Search for the cell housing the specified text and yield its [x, y] center coordinate. 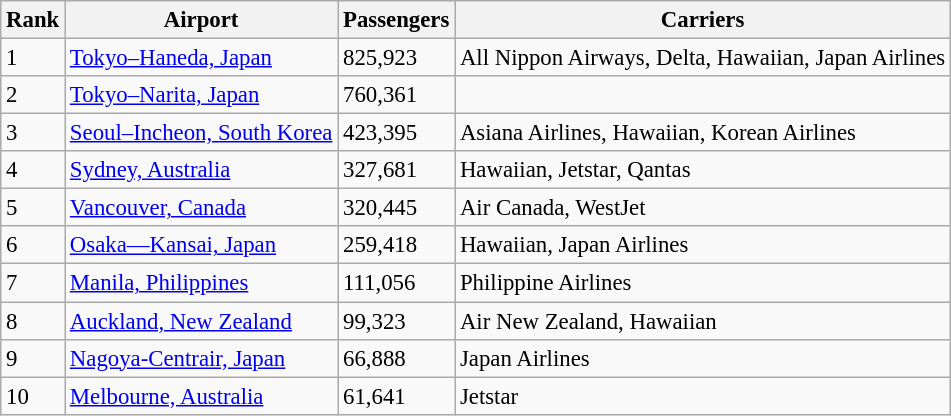
All Nippon Airways, Delta, Hawaiian, Japan Airlines [703, 58]
825,923 [396, 58]
423,395 [396, 133]
Nagoya-Centrair, Japan [202, 358]
61,641 [396, 396]
111,056 [396, 283]
Hawaiian, Jetstar, Qantas [703, 170]
3 [33, 133]
Carriers [703, 20]
Air New Zealand, Hawaiian [703, 321]
Tokyo–Haneda, Japan [202, 58]
Manila, Philippines [202, 283]
99,323 [396, 321]
Auckland, New Zealand [202, 321]
320,445 [396, 208]
Japan Airlines [703, 358]
1 [33, 58]
Sydney, Australia [202, 170]
Tokyo–Narita, Japan [202, 95]
Melbourne, Australia [202, 396]
Seoul–Incheon, South Korea [202, 133]
10 [33, 396]
Philippine Airlines [703, 283]
5 [33, 208]
Hawaiian, Japan Airlines [703, 245]
Airport [202, 20]
Asiana Airlines, Hawaiian, Korean Airlines [703, 133]
2 [33, 95]
Passengers [396, 20]
Osaka—Kansai, Japan [202, 245]
4 [33, 170]
Air Canada, WestJet [703, 208]
Jetstar [703, 396]
9 [33, 358]
Rank [33, 20]
259,418 [396, 245]
6 [33, 245]
66,888 [396, 358]
8 [33, 321]
Vancouver, Canada [202, 208]
760,361 [396, 95]
327,681 [396, 170]
7 [33, 283]
